Locate the cell with the specified text and output its (x, y) center coordinate. 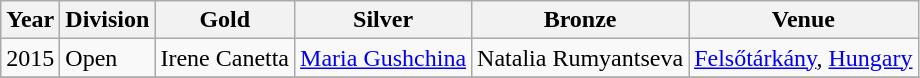
Silver (384, 20)
Gold (225, 20)
Bronze (580, 20)
Division (108, 20)
Felsőtárkány, Hungary (804, 58)
Venue (804, 20)
2015 (30, 58)
Irene Canetta (225, 58)
Open (108, 58)
Natalia Rumyantseva (580, 58)
Year (30, 20)
Maria Gushchina (384, 58)
